Capture the cell that displays the provided text and extract its [x, y] central coordinate. 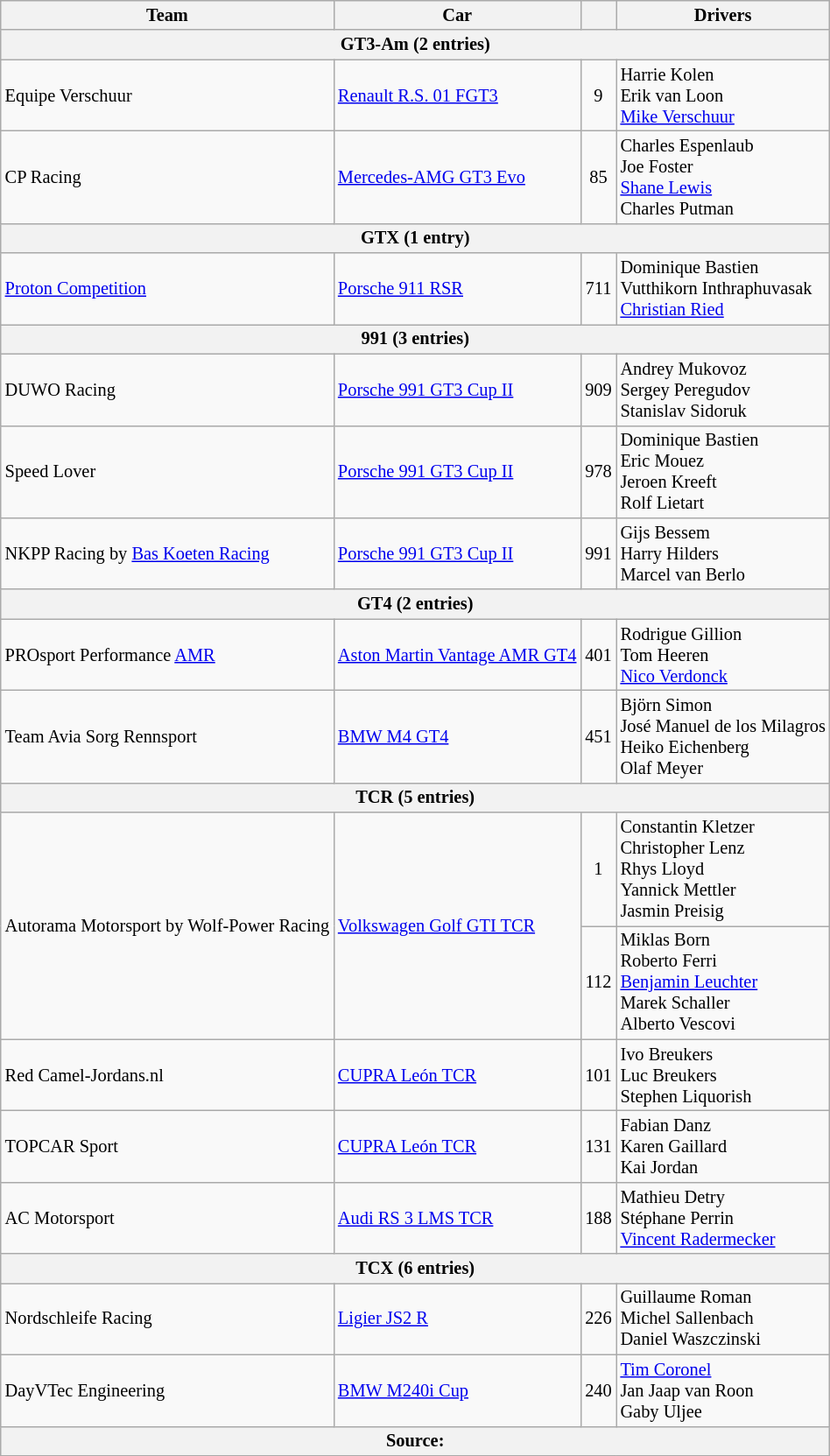
Gijs Bessem Harry Hilders Marcel van Berlo [723, 553]
GT3-Am (2 entries) [415, 45]
AC Motorsport [167, 1218]
CP Racing [167, 177]
Ligier JS2 R [457, 1319]
Team Avia Sorg Rennsport [167, 736]
131 [598, 1146]
112 [598, 982]
Equipe Verschuur [167, 95]
451 [598, 736]
240 [598, 1390]
Mercedes-AMG GT3 Evo [457, 177]
Car [457, 15]
Red Camel-Jordans.nl [167, 1075]
226 [598, 1319]
Ivo Breukers Luc Breukers Stephen Liquorish [723, 1075]
Tim Coronel Jan Jaap van Roon Gaby Uljee [723, 1390]
Dominique Bastien Eric Mouez Jeroen Kreeft Rolf Lietart [723, 472]
TCR (5 entries) [415, 798]
711 [598, 289]
Charles Espenlaub Joe Foster Shane Lewis Charles Putman [723, 177]
1 [598, 869]
TOPCAR Sport [167, 1146]
978 [598, 472]
PROsport Performance AMR [167, 655]
Autorama Motorsport by Wolf-Power Racing [167, 926]
Proton Competition [167, 289]
Harrie Kolen Erik van Loon Mike Verschuur [723, 95]
Aston Martin Vantage AMR GT4 [457, 655]
188 [598, 1218]
Drivers [723, 15]
Andrey Mukovoz Sergey Peregudov Stanislav Sidoruk [723, 390]
Porsche 911 RSR [457, 289]
Mathieu Detry Stéphane Perrin Vincent Radermecker [723, 1218]
GT4 (2 entries) [415, 604]
991 (3 entries) [415, 339]
Audi RS 3 LMS TCR [457, 1218]
GTX (1 entry) [415, 238]
NKPP Racing by Bas Koeten Racing [167, 553]
9 [598, 95]
BMW M4 GT4 [457, 736]
Björn Simon José Manuel de los Milagros Heiko Eichenberg Olaf Meyer [723, 736]
Miklas Born Roberto Ferri Benjamin Leuchter Marek Schaller Alberto Vescovi [723, 982]
Guillaume Roman Michel Sallenbach Daniel Waszczinski [723, 1319]
991 [598, 553]
Fabian Danz Karen Gaillard Kai Jordan [723, 1146]
DUWO Racing [167, 390]
Dominique Bastien Vutthikorn Inthraphuvasak Christian Ried [723, 289]
101 [598, 1075]
Constantin Kletzer Christopher Lenz Rhys Lloyd Yannick Mettler Jasmin Preisig [723, 869]
401 [598, 655]
TCX (6 entries) [415, 1269]
Renault R.S. 01 FGT3 [457, 95]
909 [598, 390]
Nordschleife Racing [167, 1319]
Rodrigue Gillion Tom Heeren Nico Verdonck [723, 655]
Source: [415, 1441]
Volkswagen Golf GTI TCR [457, 926]
BMW M240i Cup [457, 1390]
85 [598, 177]
Speed Lover [167, 472]
Team [167, 15]
DayVTec Engineering [167, 1390]
